Provide the [x, y] coordinate of the cell's center where the given text is located.  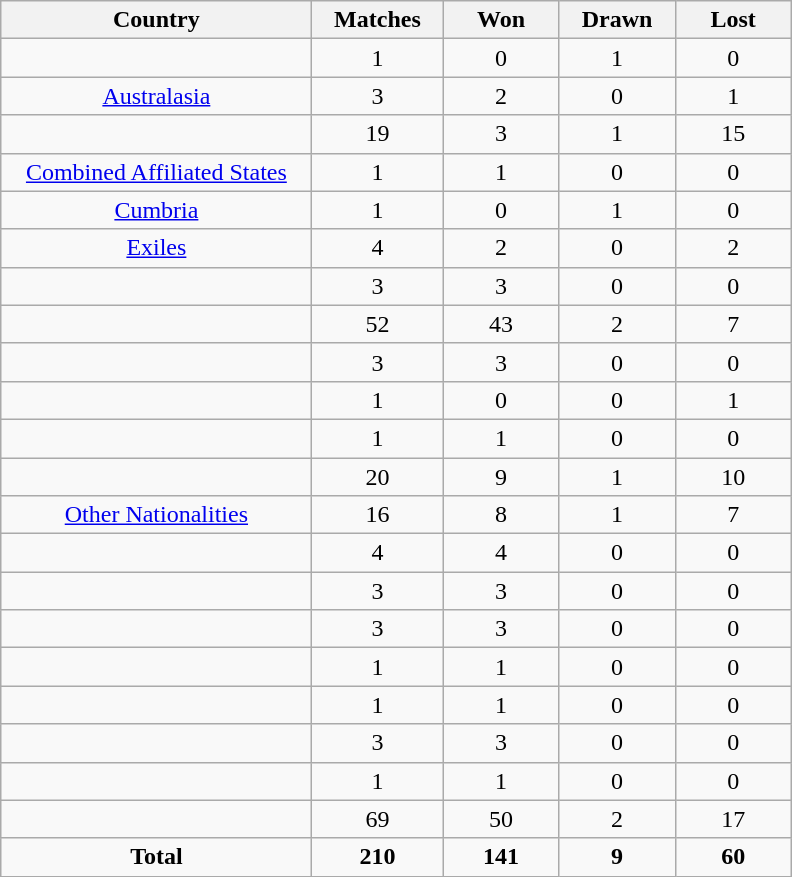
Country [156, 20]
19 [378, 134]
52 [378, 324]
17 [733, 819]
Cumbria [156, 210]
Total [156, 857]
10 [733, 477]
15 [733, 134]
141 [501, 857]
60 [733, 857]
Lost [733, 20]
Combined Affiliated States [156, 172]
69 [378, 819]
Won [501, 20]
Matches [378, 20]
210 [378, 857]
Exiles [156, 248]
Drawn [617, 20]
20 [378, 477]
16 [378, 515]
8 [501, 515]
Other Nationalities [156, 515]
Australasia [156, 96]
50 [501, 819]
43 [501, 324]
